Find where the given text appears and provide that cell's center as [X, Y] coordinate. 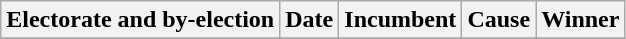
Cause [499, 20]
Date [310, 20]
Electorate and by-election [140, 20]
Winner [580, 20]
Incumbent [400, 20]
